Find where the given text appears and provide that cell's center as [X, Y] coordinate. 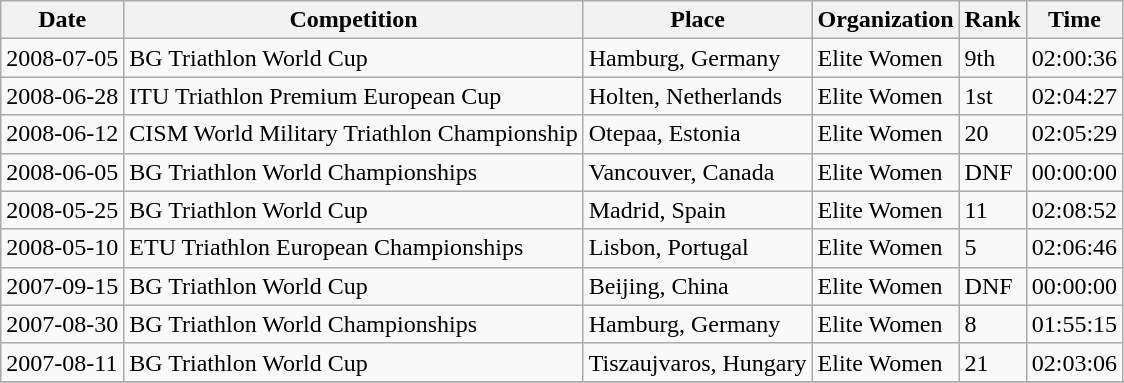
02:03:06 [1074, 362]
2007-09-15 [62, 286]
21 [992, 362]
8 [992, 324]
1st [992, 96]
Tiszaujvaros, Hungary [698, 362]
Madrid, Spain [698, 210]
Competition [354, 20]
Date [62, 20]
Lisbon, Portugal [698, 248]
2008-06-05 [62, 172]
Otepaa, Estonia [698, 134]
02:08:52 [1074, 210]
02:04:27 [1074, 96]
2008-05-25 [62, 210]
2008-07-05 [62, 58]
Place [698, 20]
9th [992, 58]
02:05:29 [1074, 134]
2008-06-12 [62, 134]
Time [1074, 20]
02:00:36 [1074, 58]
20 [992, 134]
Rank [992, 20]
2008-06-28 [62, 96]
Organization [886, 20]
01:55:15 [1074, 324]
11 [992, 210]
ETU Triathlon European Championships [354, 248]
Vancouver, Canada [698, 172]
Beijing, China [698, 286]
5 [992, 248]
2007-08-11 [62, 362]
2007-08-30 [62, 324]
ITU Triathlon Premium European Cup [354, 96]
Holten, Netherlands [698, 96]
02:06:46 [1074, 248]
2008-05-10 [62, 248]
CISM World Military Triathlon Championship [354, 134]
